Identify which cell holds the provided text, then report its [x, y] central coordinate. 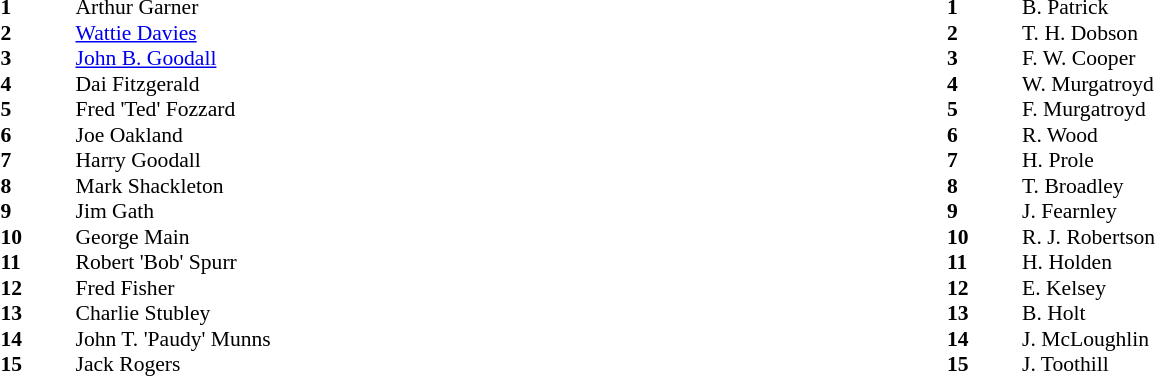
R. J. Robertson [1088, 237]
T. H. Dobson [1088, 33]
H. Holden [1088, 263]
Jim Gath [174, 211]
J. Fearnley [1088, 211]
W. Murgatroyd [1088, 84]
John B. Goodall [174, 59]
Wattie Davies [174, 33]
Fred 'Ted' Fozzard [174, 109]
Harry Goodall [174, 161]
B. Holt [1088, 313]
Mark Shackleton [174, 186]
R. Wood [1088, 135]
Dai Fitzgerald [174, 84]
E. Kelsey [1088, 288]
T. Broadley [1088, 186]
Joe Oakland [174, 135]
Fred Fisher [174, 288]
John T. 'Paudy' Munns [174, 339]
H. Prole [1088, 161]
Robert 'Bob' Spurr [174, 263]
Charlie Stubley [174, 313]
F. Murgatroyd [1088, 109]
F. W. Cooper [1088, 59]
J. McLoughlin [1088, 339]
George Main [174, 237]
